Pinpoint the cell where the given text exists, returning its [X, Y] midpoint coordinate. 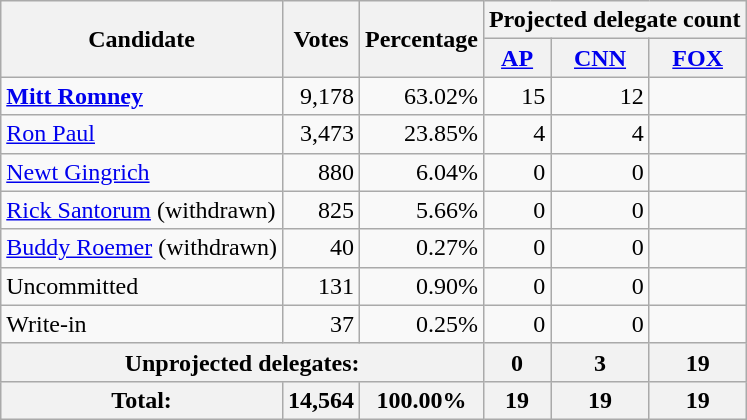
15 [516, 96]
Mitt Romney [142, 96]
12 [600, 96]
880 [320, 172]
CNN [600, 58]
Rick Santorum (withdrawn) [142, 210]
3 [600, 362]
23.85% [422, 134]
Votes [320, 39]
Percentage [422, 39]
AP [516, 58]
63.02% [422, 96]
Unprojected delegates: [242, 362]
0.90% [422, 286]
6.04% [422, 172]
Buddy Roemer (withdrawn) [142, 248]
100.00% [422, 400]
0.27% [422, 248]
3,473 [320, 134]
Newt Gingrich [142, 172]
Write-in [142, 324]
825 [320, 210]
5.66% [422, 210]
9,178 [320, 96]
0.25% [422, 324]
Ron Paul [142, 134]
14,564 [320, 400]
Candidate [142, 39]
Uncommitted [142, 286]
37 [320, 324]
FOX [698, 58]
Total: [142, 400]
40 [320, 248]
Projected delegate count [614, 20]
131 [320, 286]
